From the cell containing the given text, extract its center point as (X, Y) coordinate. 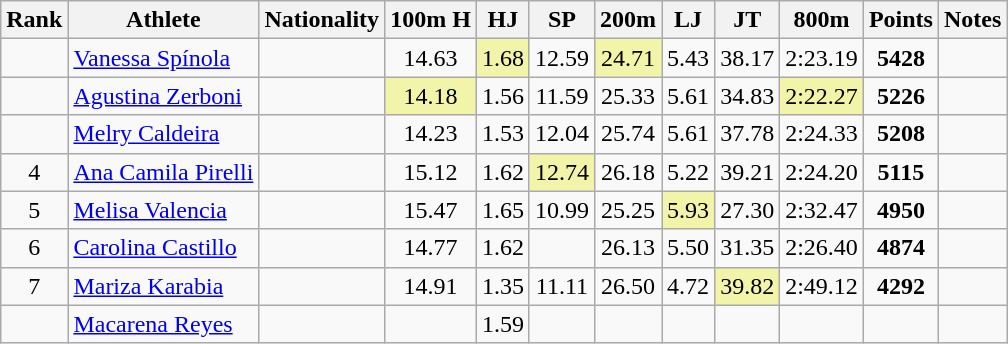
JT (748, 20)
5.93 (688, 210)
25.74 (628, 134)
800m (822, 20)
5115 (900, 172)
Vanessa Spínola (164, 58)
37.78 (748, 134)
12.59 (562, 58)
26.13 (628, 248)
1.59 (502, 324)
31.35 (748, 248)
4292 (900, 286)
2:24.33 (822, 134)
5428 (900, 58)
5.43 (688, 58)
26.18 (628, 172)
Melry Caldeira (164, 134)
SP (562, 20)
Melisa Valencia (164, 210)
10.99 (562, 210)
39.21 (748, 172)
1.65 (502, 210)
5.50 (688, 248)
2:32.47 (822, 210)
14.91 (431, 286)
2:23.19 (822, 58)
Athlete (164, 20)
Nationality (322, 20)
4.72 (688, 286)
Mariza Karabia (164, 286)
4874 (900, 248)
5208 (900, 134)
LJ (688, 20)
12.74 (562, 172)
14.18 (431, 96)
27.30 (748, 210)
26.50 (628, 286)
1.68 (502, 58)
200m (628, 20)
25.33 (628, 96)
11.59 (562, 96)
1.35 (502, 286)
14.77 (431, 248)
2:24.20 (822, 172)
Points (900, 20)
7 (34, 286)
6 (34, 248)
5.22 (688, 172)
5 (34, 210)
1.53 (502, 134)
11.11 (562, 286)
4 (34, 172)
15.12 (431, 172)
2:22.27 (822, 96)
5226 (900, 96)
14.23 (431, 134)
2:26.40 (822, 248)
39.82 (748, 286)
12.04 (562, 134)
Notes (972, 20)
Carolina Castillo (164, 248)
Agustina Zerboni (164, 96)
25.25 (628, 210)
100m H (431, 20)
15.47 (431, 210)
38.17 (748, 58)
Rank (34, 20)
24.71 (628, 58)
4950 (900, 210)
34.83 (748, 96)
HJ (502, 20)
2:49.12 (822, 286)
Ana Camila Pirelli (164, 172)
1.56 (502, 96)
Macarena Reyes (164, 324)
14.63 (431, 58)
